Return [x, y] of the center of cell containing provided text 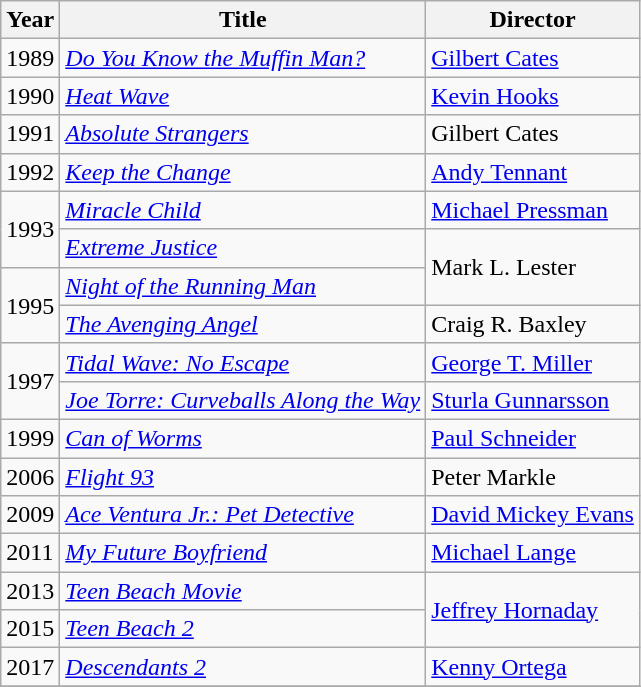
Andy Tennant [533, 172]
Do You Know the Muffin Man? [243, 58]
2015 [30, 629]
Paul Schneider [533, 438]
Jeffrey Hornaday [533, 610]
George T. Miller [533, 362]
Keep the Change [243, 172]
Director [533, 20]
Tidal Wave: No Escape [243, 362]
2013 [30, 591]
Extreme Justice [243, 248]
Craig R. Baxley [533, 324]
Descendants 2 [243, 667]
Mark L. Lester [533, 267]
Miracle Child [243, 210]
Can of Worms [243, 438]
2009 [30, 515]
Night of the Running Man [243, 286]
1993 [30, 229]
Teen Beach 2 [243, 629]
2017 [30, 667]
Kevin Hooks [533, 96]
1990 [30, 96]
Michael Lange [533, 553]
David Mickey Evans [533, 515]
Title [243, 20]
1995 [30, 305]
Peter Markle [533, 477]
Sturla Gunnarsson [533, 400]
1999 [30, 438]
1997 [30, 381]
Joe Torre: Curveballs Along the Way [243, 400]
Year [30, 20]
The Avenging Angel [243, 324]
Flight 93 [243, 477]
Ace Ventura Jr.: Pet Detective [243, 515]
2006 [30, 477]
1992 [30, 172]
Kenny Ortega [533, 667]
1989 [30, 58]
Absolute Strangers [243, 134]
Teen Beach Movie [243, 591]
Heat Wave [243, 96]
2011 [30, 553]
My Future Boyfriend [243, 553]
1991 [30, 134]
Michael Pressman [533, 210]
